Pinpoint the cell where the given text exists, returning its (X, Y) midpoint coordinate. 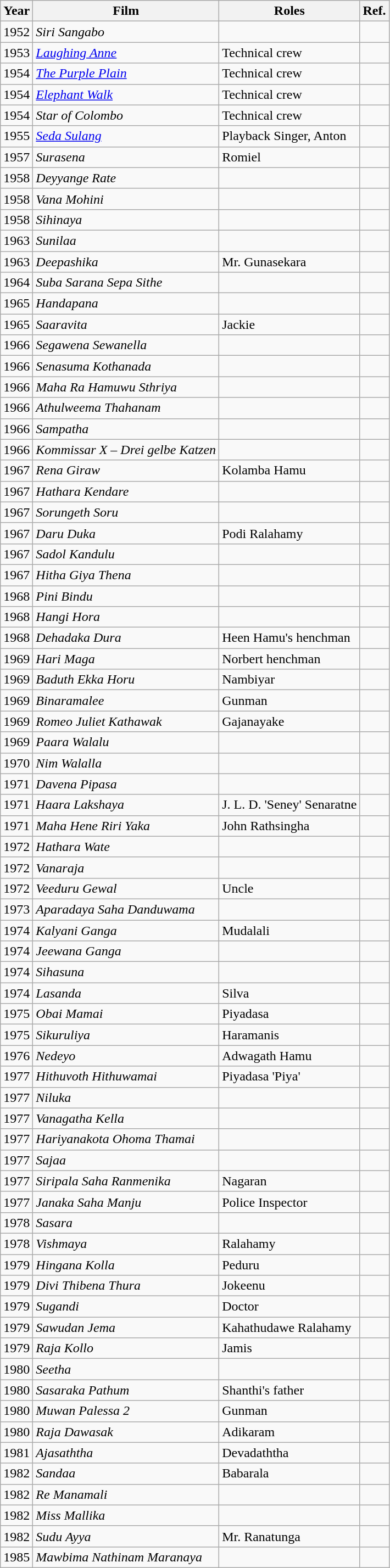
1964 (16, 283)
Baduth Ekka Horu (126, 680)
Handapana (126, 304)
Janaka Saha Manju (126, 1202)
Playback Singer, Anton (289, 136)
Miss Mallika (126, 1515)
Piyadasa 'Piya' (289, 1077)
Sampatha (126, 429)
Sorungeth Soru (126, 512)
Rena Giraw (126, 471)
Dehadaka Dura (126, 638)
Seda Sulang (126, 136)
Sudu Ayya (126, 1536)
Paara Walalu (126, 742)
Davena Pipasa (126, 784)
Laughing Anne (126, 53)
Niluka (126, 1097)
Ralahamy (289, 1244)
Lasanda (126, 993)
Segawena Sewanella (126, 345)
1981 (16, 1453)
Kommissar X – Drei gelbe Katzen (126, 450)
Re Manamali (126, 1494)
Kalyani Ganga (126, 931)
Vana Mohini (126, 199)
Hathara Wate (126, 847)
Podi Ralahamy (289, 533)
Peduru (289, 1264)
1976 (16, 1056)
Jokeenu (289, 1286)
The Purple Plain (126, 74)
Jamis (289, 1348)
Ajasaththa (126, 1453)
Ref. (375, 11)
Sasara (126, 1223)
Roles (289, 11)
1955 (16, 136)
Aparadaya Saha Danduwama (126, 909)
Sandaa (126, 1474)
Star of Colombo (126, 115)
Year (16, 11)
Nambiyar (289, 680)
1957 (16, 157)
Hitha Giya Thena (126, 575)
Adikaram (289, 1432)
Doctor (289, 1307)
Daru Duka (126, 533)
1985 (16, 1557)
Athulweema Thahanam (126, 408)
Hithuvoth Hithuwamai (126, 1077)
Hangi Hora (126, 617)
Gajanayake (289, 721)
1953 (16, 53)
Silva (289, 993)
Elephant Walk (126, 94)
Norbert henchman (289, 659)
Jackie (289, 324)
Maha Hene Riri Yaka (126, 826)
Muwan Palessa 2 (126, 1411)
Nagaran (289, 1181)
Devadaththa (289, 1453)
John Rathsingha (289, 826)
Mr. Gunasekara (289, 262)
Vishmaya (126, 1244)
Haramanis (289, 1035)
Hathara Kendare (126, 491)
Sihasuna (126, 972)
Siripala Saha Ranmenika (126, 1181)
Babarala (289, 1474)
Shanthi's father (289, 1390)
Mawbima Nathinam Maranaya (126, 1557)
Sunilaa (126, 240)
Sawudan Jema (126, 1328)
Sajaa (126, 1160)
Uncle (289, 888)
Obai Mamai (126, 1014)
Romeo Juliet Kathawak (126, 721)
Sasaraka Pathum (126, 1390)
Senasuma Kothanada (126, 366)
Surasena (126, 157)
Hari Maga (126, 659)
Seetha (126, 1369)
Sadol Kandulu (126, 554)
Nedeyo (126, 1056)
Vanaraja (126, 867)
1952 (16, 32)
Pini Bindu (126, 596)
Mudalali (289, 931)
Suba Sarana Sepa Sithe (126, 283)
Siri Sangabo (126, 32)
Sikuruliya (126, 1035)
Film (126, 11)
Romiel (289, 157)
Sihinaya (126, 220)
Nim Walalla (126, 763)
Binaramalee (126, 701)
Kolamba Hamu (289, 471)
Adwagath Hamu (289, 1056)
Hingana Kolla (126, 1264)
Vanagatha Kella (126, 1118)
J. L. D. 'Seney' Senaratne (289, 805)
Saaravita (126, 324)
Raja Kollo (126, 1348)
Deyyange Rate (126, 178)
Raja Dawasak (126, 1432)
Piyadasa (289, 1014)
Divi Thibena Thura (126, 1286)
Mr. Ranatunga (289, 1536)
Kahathudawe Ralahamy (289, 1328)
Jeewana Ganga (126, 951)
Sugandi (126, 1307)
Haara Lakshaya (126, 805)
Deepashika (126, 262)
1973 (16, 909)
Hariyanakota Ohoma Thamai (126, 1139)
Maha Ra Hamuwu Sthriya (126, 387)
Veeduru Gewal (126, 888)
1970 (16, 763)
Heen Hamu's henchman (289, 638)
Police Inspector (289, 1202)
